Search for the cell housing the specified text and yield its [x, y] center coordinate. 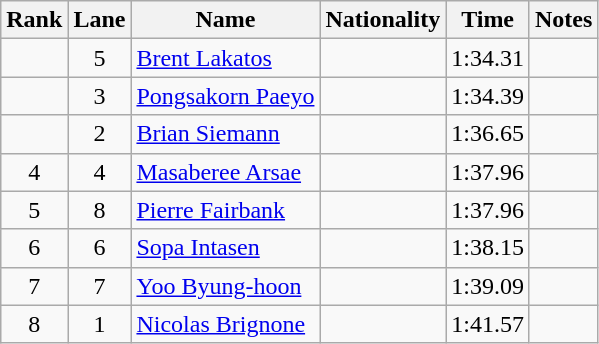
Pongsakorn Paeyo [226, 96]
Nationality [383, 20]
Notes [563, 20]
Rank [34, 20]
1 [100, 324]
1:38.15 [488, 248]
3 [100, 96]
Time [488, 20]
Nicolas Brignone [226, 324]
1:34.39 [488, 96]
Brent Lakatos [226, 58]
1:34.31 [488, 58]
1:41.57 [488, 324]
Masaberee Arsae [226, 172]
Sopa Intasen [226, 248]
1:39.09 [488, 286]
Lane [100, 20]
Yoo Byung-hoon [226, 286]
2 [100, 134]
Pierre Fairbank [226, 210]
Name [226, 20]
1:36.65 [488, 134]
Brian Siemann [226, 134]
